Provide the [x, y] coordinate of the cell's center where the given text is located.  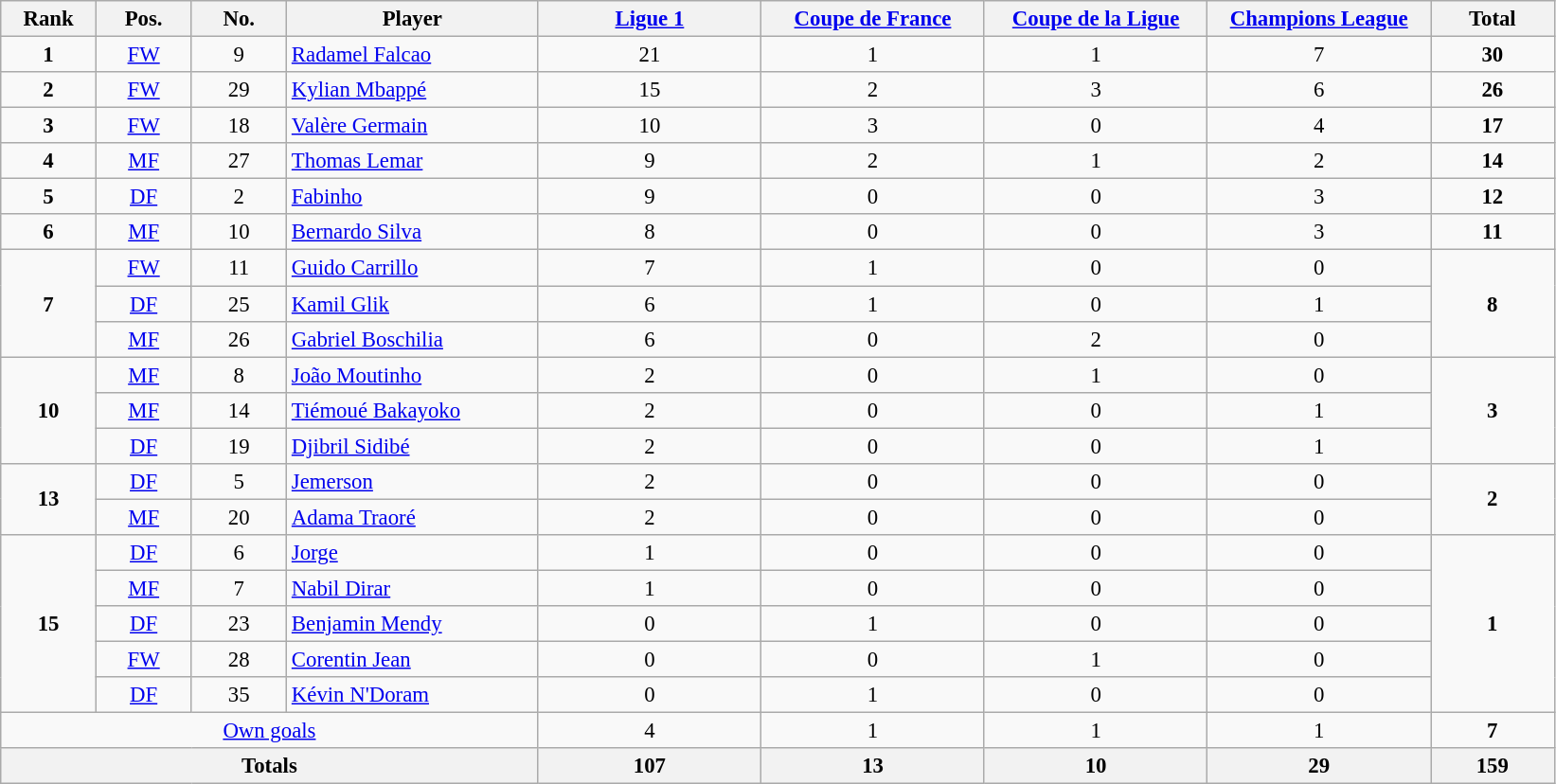
Jemerson [413, 482]
Coupe de France [873, 19]
21 [650, 55]
23 [239, 624]
No. [239, 19]
20 [239, 517]
18 [239, 126]
12 [1493, 197]
Benjamin Mendy [413, 624]
Adama Traoré [413, 517]
Player [413, 19]
Corentin Jean [413, 660]
Valère Germain [413, 126]
Kylian Mbappé [413, 90]
João Moutinho [413, 375]
Bernardo Silva [413, 232]
Champions League [1319, 19]
Kamil Glik [413, 304]
Thomas Lemar [413, 161]
Djibril Sidibé [413, 446]
Nabil Dirar [413, 588]
Own goals [269, 731]
Gabriel Boschilia [413, 339]
Total [1493, 19]
Radamel Falcao [413, 55]
35 [239, 695]
Guido Carrillo [413, 268]
25 [239, 304]
28 [239, 660]
Fabinho [413, 197]
Totals [269, 766]
159 [1493, 766]
27 [239, 161]
Jorge [413, 553]
Coupe de la Ligue [1096, 19]
Tiémoué Bakayoko [413, 410]
Kévin N'Doram [413, 695]
Rank [49, 19]
Ligue 1 [650, 19]
Pos. [144, 19]
17 [1493, 126]
107 [650, 766]
19 [239, 446]
30 [1493, 55]
